Pinpoint the cell where the given text exists, returning its (x, y) midpoint coordinate. 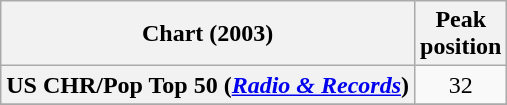
32 (461, 85)
Peakposition (461, 34)
Chart (2003) (208, 34)
US CHR/Pop Top 50 (Radio & Records) (208, 85)
